Locate the cell with the specified text and output its (X, Y) center coordinate. 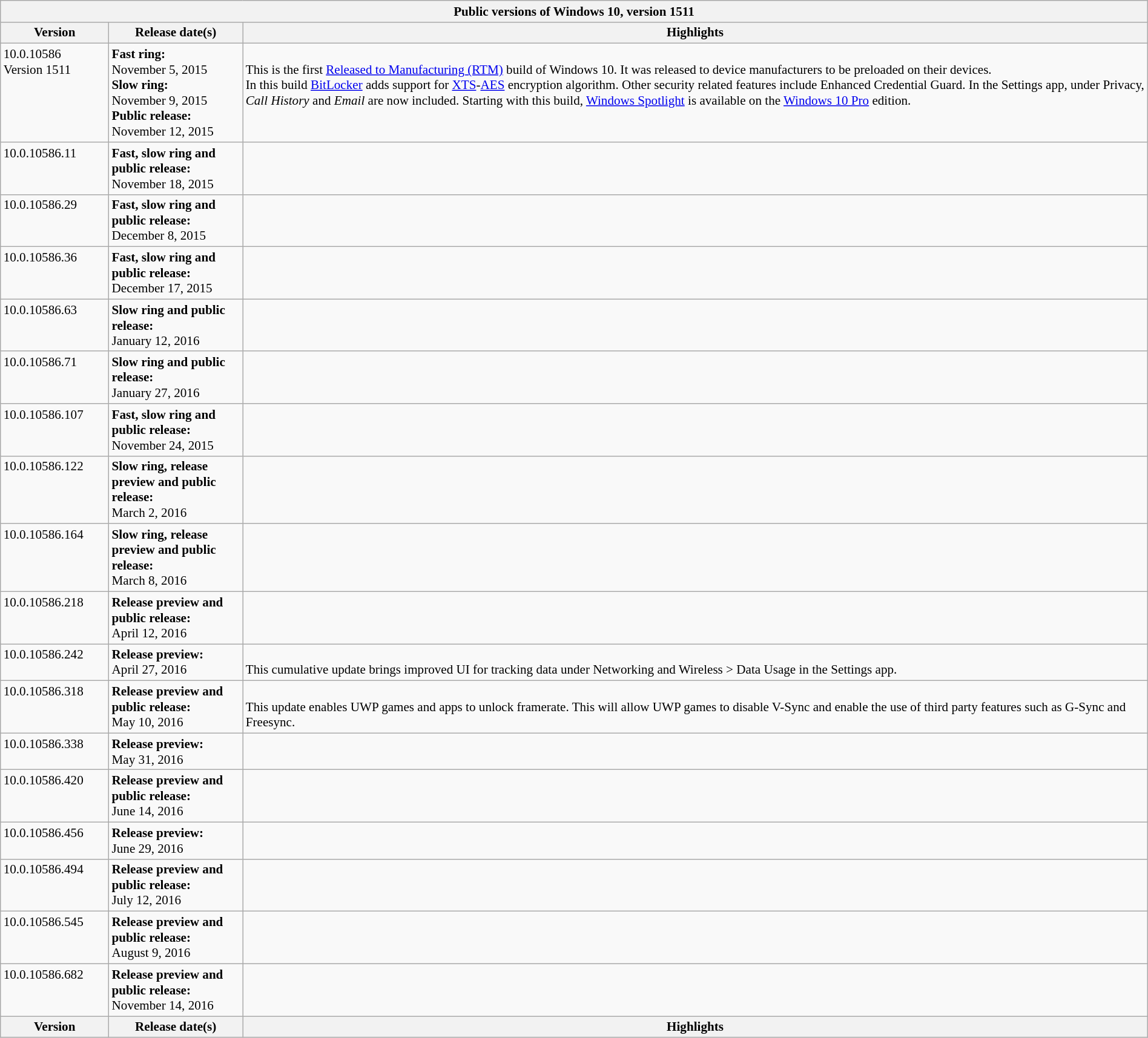
10.0.10586.420 (54, 796)
Slow ring, release preview and public release:March 2, 2016 (176, 490)
Slow ring and public release:January 27, 2016 (176, 377)
Release preview and public release:June 14, 2016 (176, 796)
10.0.10586Version 1511 (54, 93)
10.0.10586.545 (54, 938)
Public versions of Windows 10, version 1511 (574, 11)
Fast, slow ring and public release:December 17, 2015 (176, 273)
Fast, slow ring and public release:November 24, 2015 (176, 430)
Release preview and public release:November 14, 2016 (176, 990)
Release preview:May 31, 2016 (176, 752)
10.0.10586.11 (54, 168)
Fast, slow ring and public release:November 18, 2015 (176, 168)
Release preview:April 27, 2016 (176, 662)
Fast ring:November 5, 2015Slow ring:November 9, 2015Public release:November 12, 2015 (176, 93)
Fast, slow ring and public release:December 8, 2015 (176, 220)
10.0.10586.242 (54, 662)
10.0.10586.107 (54, 430)
10.0.10586.456 (54, 840)
Release preview:June 29, 2016 (176, 840)
10.0.10586.36 (54, 273)
10.0.10586.71 (54, 377)
10.0.10586.29 (54, 220)
Release preview and public release:April 12, 2016 (176, 617)
Release preview and public release:July 12, 2016 (176, 885)
10.0.10586.494 (54, 885)
10.0.10586.164 (54, 557)
10.0.10586.682 (54, 990)
Release preview and public release:May 10, 2016 (176, 707)
10.0.10586.63 (54, 325)
Slow ring and public release:January 12, 2016 (176, 325)
10.0.10586.338 (54, 752)
10.0.10586.218 (54, 617)
Slow ring, release preview and public release:March 8, 2016 (176, 557)
This cumulative update brings improved UI for tracking data under Networking and Wireless > Data Usage in the Settings app. (695, 662)
Release preview and public release:August 9, 2016 (176, 938)
10.0.10586.122 (54, 490)
10.0.10586.318 (54, 707)
